From the cell containing the given text, extract its center point as (x, y) coordinate. 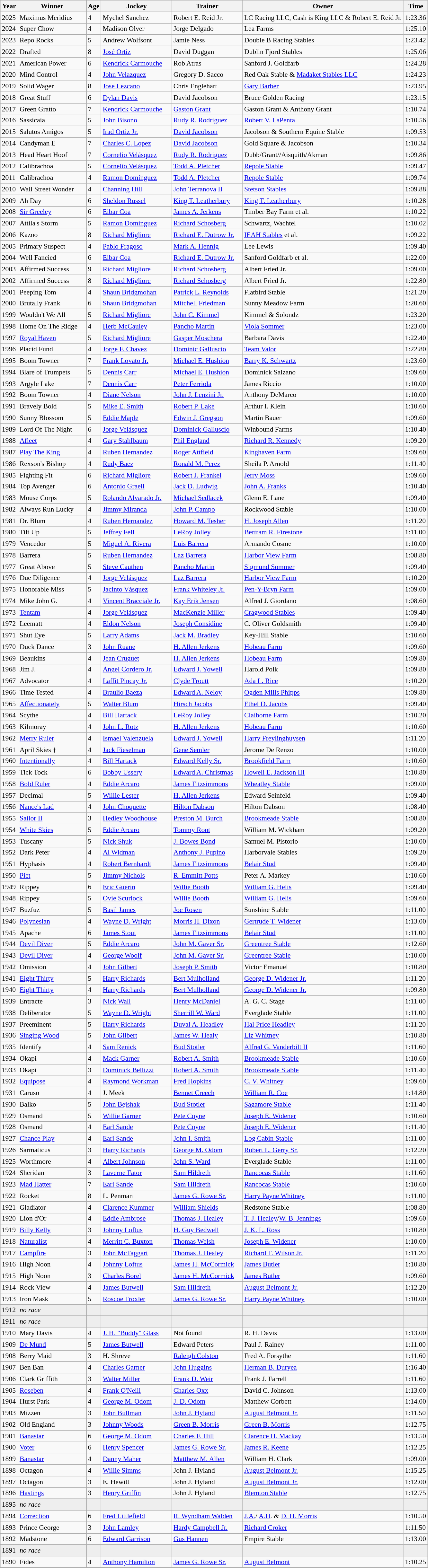
R. H. Davis (323, 1333)
John I. Smith (207, 1139)
Redstone Stable (323, 1207)
Owner (323, 6)
Howell E. Jackson III (323, 773)
Thomas Welsh (207, 1242)
Edward A. Neloy (207, 693)
Super Chow (52, 29)
Apache (52, 933)
Blemton Stable (323, 1493)
E. Hewitt (137, 1482)
Head Heart Hoof (52, 155)
1:09.47 (415, 166)
2002 (9, 281)
John Huggins (207, 1368)
1:16.40 (415, 1368)
1892 (9, 1539)
Wheatley Stable (323, 784)
Ethel D. Jacobs (323, 704)
Armando Cosme (323, 544)
2006 (9, 235)
Pen-Y-Bryn Farm (323, 590)
1994 (9, 372)
Peter A. Markey (323, 876)
Billy Kelly (52, 1230)
1938 (9, 1013)
2019 (9, 86)
John C. Kimmel (207, 315)
1987 (9, 452)
1950 (9, 876)
Fred A. Forsythe (323, 1356)
Sheldon Russel (137, 201)
IEAH Stables et al. (323, 235)
August Belmont (323, 1562)
Wall Street Wonder (52, 189)
John Lamley (137, 1528)
Dominick Salzano (323, 372)
1930 (9, 1104)
Liz Whitney (323, 1036)
Peeping Tom (52, 292)
1:25.10 (415, 29)
Maximus Meridius (52, 18)
Kinghaven Farm (323, 452)
1:10.25 (415, 1562)
Hardy Campbell Jr. (207, 1528)
1953 (9, 841)
Prince George (52, 1528)
April Skies † (52, 750)
Duval A. Headley (207, 1024)
Ángel Cordero Jr. (137, 670)
1961 (9, 750)
Sir Greeley (52, 212)
Laffit Pincay Jr. (137, 681)
1964 (9, 715)
Double B Racing Stables (323, 40)
1924 (9, 1173)
Clyde Troutt (207, 681)
1947 (9, 910)
Lord Of The Night (52, 429)
Jockey (137, 6)
1957 (9, 795)
James Stout (137, 933)
Rockwood Stable (323, 510)
John P. Campo (207, 510)
Solid Wager (52, 86)
Harborvale Stables (323, 853)
1972 (9, 624)
Jack Fieselman (137, 750)
Anthony Hamilton (137, 1562)
1902 (9, 1425)
Dominick Bellizzi (137, 1070)
Eldon Nelson (137, 624)
Piet (52, 876)
1976 (9, 578)
Identify (52, 1047)
Candyman E (52, 144)
David C. Johnson (323, 1390)
Matthew M. Allen (207, 1459)
Salutos Amigos (52, 132)
John J. Lenzini Jr. (207, 395)
2025 (9, 18)
1986 (9, 464)
Fred Hopkins (207, 1082)
Jimmy Miranda (137, 510)
Mike John G. (52, 601)
1905 (9, 1390)
Drafted (52, 52)
J. Meek (137, 1093)
William Shields (207, 1207)
Miguel A. Rivera (137, 544)
1:12.60 (415, 944)
Afleet (52, 441)
Fighting Fit (52, 475)
Jacinto Vásquez (137, 590)
Paul J. Rainey (323, 1345)
Sigmund Sommer (323, 567)
1968 (9, 670)
Roger Attfield (207, 452)
Irad Ortiz Jr. (137, 132)
Sarmaticus (52, 1150)
1988 (9, 441)
Jack D. Ludwig (207, 486)
1921 (9, 1207)
1936 (9, 1036)
Joseph Considine (207, 624)
Albert Johnson (137, 1161)
1907 (9, 1368)
Ronald M. Perez (207, 464)
H. Shreve (137, 1356)
Frank O'Neill (137, 1390)
1995 (9, 361)
Sheridan (52, 1173)
Vincent Bracciale Jr. (137, 601)
Jim J. (52, 670)
Jerry Moss (323, 475)
1901 (9, 1436)
De Mund (52, 1345)
1894 (9, 1516)
1916 (9, 1265)
Hurst Park (52, 1402)
2005 (9, 246)
1935 (9, 1047)
Charles Borel (137, 1276)
J. D. Odom (207, 1402)
1:10.28 (415, 201)
1990 (9, 418)
Robert Bernhardt (137, 864)
Brookfield Farm (323, 761)
Sam Renick (137, 1047)
Advocator (52, 681)
Kay Erik Jensen (207, 601)
Campfire (52, 1253)
Raymond Workman (137, 1082)
1898 (9, 1470)
Peter Ferriola (207, 384)
1962 (9, 738)
Robert L. Gerry Sr. (323, 1150)
Kazoo (52, 235)
Schwartz, Wachtel (323, 223)
Polynesian (52, 921)
Clarence Kummer (137, 1207)
1991 (9, 407)
1:08.40 (415, 807)
Rexson's Bishop (52, 464)
1952 (9, 853)
1917 (9, 1253)
1:22.00 (415, 258)
2021 (9, 63)
Preston M. Burch (207, 819)
Mind Control (52, 75)
Henry Spencer (137, 1448)
John S. Ward (207, 1161)
Placid Fund (52, 349)
2017 (9, 109)
Merritt C. Buxton (137, 1242)
1951 (9, 864)
Patrick L. Reynolds (207, 292)
Robert V. LaPenta (323, 120)
Madison Olver (137, 29)
George Woolf (137, 956)
Eddie Maple (137, 418)
Sailor II (52, 819)
Bold Ruler (52, 784)
1923 (9, 1185)
Key-Hill Stable (323, 635)
John McTaggart (137, 1253)
José Ortiz (137, 52)
William R. Coe (323, 1093)
1:22.40 (415, 338)
Beaukins (52, 658)
American Power (52, 63)
Naturalist (52, 1242)
1:09.86 (415, 155)
Tilt Up (52, 532)
Barry K. Schwartz (323, 361)
Sagamore Stable (323, 1104)
Edward Kelly Sr. (207, 761)
Mychel Sanchez (137, 18)
1985 (9, 475)
William H. Clark (323, 1459)
1903 (9, 1413)
1:14.80 (415, 1093)
2004 (9, 258)
Danny Maher (137, 1459)
Timber Bay Farm et al. (323, 212)
Shut Eye (52, 635)
1:23.60 (415, 361)
1979 (9, 544)
Sunny Blossom (52, 418)
1941 (9, 978)
1918 (9, 1242)
Royal Haven (52, 338)
1996 (9, 349)
Intentionally (52, 761)
Arthur I. Klein (323, 407)
1933 (9, 1070)
1922 (9, 1196)
Chris Englehart (207, 86)
Leematt (52, 624)
Bravely Bold (52, 407)
Martin Bauer (323, 418)
Jamie Ness (207, 40)
Laverne Fator (137, 1173)
Fred Littlefield (137, 1516)
Green Gratto (52, 109)
Rudy Baez (137, 464)
James Riccio (323, 384)
1906 (9, 1379)
Berry Maid (52, 1356)
Hastings (52, 1493)
Lea Farms (323, 29)
1980 (9, 532)
1:21.20 (415, 292)
Iron Mask (52, 1299)
Frank Whiteley Jr. (207, 590)
Play The King (52, 452)
Jean Cruguet (137, 658)
Kilmoray (52, 727)
1981 (9, 521)
Always Run Lucky (52, 510)
Richard T. Wilson Jr. (323, 1253)
1914 (9, 1287)
Eric Guerin (137, 887)
1908 (9, 1356)
1973 (9, 612)
Edward A. Christmas (207, 773)
Steve Cauthen (137, 567)
Bennet Creech (207, 1093)
1945 (9, 933)
Gary Stahlbaum (137, 441)
Bobby Ussery (137, 773)
Clark Griffith (52, 1379)
1:09.88 (415, 189)
Gertrude T. Widener (323, 921)
1:10.22 (415, 212)
Decimal (52, 795)
1971 (9, 635)
Honorable Miss (52, 590)
Rocket (52, 1196)
T. J. Healey/W. B. Jennings (323, 1219)
Merry Ruler (52, 738)
1939 (9, 1002)
Flatbird Stable (323, 292)
1989 (9, 429)
1949 (9, 887)
Winbound Farms (323, 429)
Rob Atras (207, 63)
1944 (9, 944)
Primary Suspect (52, 246)
Michael Sedlacek (207, 498)
Diane Nelson (137, 395)
2011 (9, 178)
Scythe (52, 715)
1:24.23 (415, 75)
C. V. Whitney (323, 1082)
Well Fancied (52, 258)
1993 (9, 384)
2020 (9, 75)
David Duggan (207, 52)
Charles F. Hill (207, 1436)
Braulio Baeza (137, 693)
Harry Freylinghuysen (323, 738)
Charles Oxx (207, 1390)
1969 (9, 658)
Glenn E. Lane (323, 498)
Willie Lester (137, 795)
Frank D. Weir (207, 1379)
John Ruane (137, 647)
Jeffrey Fell (137, 532)
C. Oliver Goldsmith (323, 624)
2003 (9, 269)
1:20.60 (415, 303)
Empire Stable (323, 1539)
1928 (9, 1127)
Chance Play (52, 1139)
Hedley Woodhouse (137, 819)
MacKenzie Miller (207, 612)
Joe Rosen (207, 910)
Lion d'Or (52, 1219)
1978 (9, 555)
Matthew Corbett (323, 1402)
John Bisono (137, 120)
Caruso (52, 1093)
Ismael Valenzuela (137, 738)
Team Valor (323, 349)
Howard M. Tesher (207, 521)
Phil England (207, 441)
Victor Emanuel (323, 967)
1:09.74 (415, 178)
Lee Lewis (323, 246)
Bertram R. Firestone (323, 532)
1925 (9, 1161)
John Velazquez (137, 75)
1:24.28 (415, 63)
Old England (52, 1425)
Luis Barrera (207, 544)
1965 (9, 704)
Gasper Moschera (207, 338)
Gold Square & Jacobson (323, 144)
Walter Miller (137, 1379)
Frank J. Farrell (323, 1379)
Hal Price Headley (323, 1024)
Gene Semler (207, 750)
Tuscany (52, 841)
Roseben (52, 1390)
Vencedor (52, 544)
Charles C. Lopez (137, 144)
Gladiator (52, 1207)
Eddie Ambrose (137, 1219)
1:14.00 (415, 1402)
1:09.22 (415, 235)
Rolando Alvarado Jr. (137, 498)
1890 (9, 1562)
2013 (9, 155)
Ah Day (52, 201)
Jacobson & Southern Equine Stable (323, 132)
LC Racing LLC, Cash is King LLC & Robert E. Reid Jr. (323, 18)
Great Above (52, 567)
Time Tested (52, 693)
1954 (9, 830)
Henry McDaniel (207, 1002)
Gaston Grant (207, 109)
Edward Seinfeld (323, 795)
Roscoe Troxler (137, 1299)
Equipose (52, 1082)
Sanford Goldfarb et al. (323, 258)
1891 (9, 1551)
Worthmore (52, 1161)
Due Diligence (52, 578)
1:13.50 (415, 1436)
H. Guy Bedwell (207, 1230)
Clarence H. Mackay (323, 1436)
Age (94, 6)
J. Bowes Bond (207, 841)
2014 (9, 144)
Correction (52, 1516)
Duck Dance (52, 647)
1:23.36 (415, 18)
Alfred J. Giordano (323, 601)
Pablo Fragoso (137, 246)
9 (94, 269)
John Bejshak (137, 1104)
1977 (9, 567)
Joseph P. Smith (207, 967)
Robert P. Lake (207, 407)
Hirsch Jacobs (207, 704)
Antonio Graell (137, 486)
1946 (9, 921)
Log Cabin Stable (323, 1139)
1975 (9, 590)
Nick Shuk (137, 841)
Andrew Wolfsont (137, 40)
Tommy Root (207, 830)
1931 (9, 1093)
1997 (9, 338)
Ogden Mills Phipps (323, 693)
1:08.60 (415, 601)
Henry Griffin (137, 1493)
Herb McCauley (137, 327)
1897 (9, 1482)
Mark A. Hennig (207, 246)
Sherrill W. Ward (207, 1013)
Sanford J. Goldfarb (323, 63)
Basil James (137, 910)
Ovie Scurlock (137, 898)
Willie Garner (137, 1116)
Attila's Storm (52, 223)
1966 (9, 693)
2010 (9, 189)
Dubb/Grant//Aisquith/Akman (323, 155)
1967 (9, 681)
1:23.15 (415, 98)
1893 (9, 1528)
1:23.95 (415, 86)
Trainer (207, 6)
1915 (9, 1276)
Johnny Woods (137, 1425)
1913 (9, 1299)
Tentam (52, 612)
Jack M. Bradley (207, 635)
Edward Garrison (137, 1539)
1:09.53 (415, 132)
1920 (9, 1219)
2015 (9, 132)
Mary Davis (52, 1333)
Balko (52, 1104)
1:12.25 (415, 1448)
Blare of Trumpets (52, 372)
Jerome De Renzo (323, 750)
Sunshine Stable (323, 910)
James R. Keene (323, 1448)
James W. Healy (207, 1036)
Singing Wood (52, 1036)
Mad Hatter (52, 1185)
Jimmy Nichols (137, 876)
1:10.56 (415, 120)
1:10.50 (415, 1516)
Samuel M. Pistorio (323, 841)
Mouse Corps (52, 498)
A. G. C. Stage (323, 1002)
Buzfuz (52, 910)
Robert E. Reid Jr. (207, 18)
Viola Sommer (323, 327)
Gaston Grant & Anthony Grant (323, 109)
Omission (52, 967)
H. Joseph Allen (323, 521)
Gus Hannen (207, 1539)
White Skies (52, 830)
Richard Croker (323, 1528)
1955 (9, 819)
Preeminent (52, 1024)
1999 (9, 315)
1919 (9, 1230)
2023 (9, 40)
Richard R. Kennedy (323, 441)
2001 (9, 292)
1911 (9, 1322)
2008 (9, 212)
1904 (9, 1402)
1992 (9, 395)
Gregory D. Sacco (207, 75)
Edwin J. Gregson (207, 418)
1899 (9, 1459)
Ada L. Rice (323, 681)
1:10.02 (415, 223)
Argyle Lake (52, 384)
1910 (9, 1333)
Rock View (52, 1287)
Time (415, 6)
Dominick Galluscio (207, 429)
Dylan Davis (137, 98)
Sheila P. Arnold (323, 464)
Robert J. Frankel (207, 475)
Harold Polk (323, 670)
James A. Jerkens (207, 212)
Repo Rocks (52, 40)
1956 (9, 807)
1998 (9, 327)
1959 (9, 773)
Gary Barber (323, 86)
2024 (9, 29)
2018 (9, 98)
1983 (9, 498)
R. Wyndham Walden (207, 1516)
Anthony DeMarco (323, 395)
Mike E. Smith (137, 407)
John Terranova II (207, 189)
Barrera (52, 555)
1948 (9, 898)
Charles Garner (137, 1368)
Anthony J. Pupino (207, 853)
1940 (9, 990)
1:10.74 (415, 109)
Raleigh Colston (207, 1356)
Winner (52, 6)
Voter (52, 1448)
Ben Ban (52, 1368)
Hyphasis (52, 864)
1926 (9, 1150)
Red Oak Stable & Madaket Stables LLC (323, 75)
Mizzen (52, 1413)
Year (9, 6)
2012 (9, 166)
Affectionately (52, 704)
L. Penman (137, 1196)
Willie Simms (137, 1470)
Channing Hill (137, 189)
John L. Rotz (137, 727)
1932 (9, 1082)
R. Emmitt Potts (207, 876)
Dr. Blum (52, 521)
1912 (9, 1310)
Wouldn't We All (52, 315)
2009 (9, 201)
Great Stuff (52, 98)
Tick Tock (52, 773)
1982 (9, 510)
1900 (9, 1448)
Jorge Delgado (207, 29)
1974 (9, 601)
1960 (9, 761)
1:12.00 (415, 1482)
1929 (9, 1116)
Larry Adams (137, 635)
Home On The Ridge (52, 327)
Mitchell Friedman (207, 303)
1958 (9, 784)
William M. Wickham (323, 830)
2022 (9, 52)
2016 (9, 120)
J. K. L. Ross (323, 1230)
J. H. "Buddy" Glass (137, 1333)
1:23.00 (415, 327)
1896 (9, 1493)
1942 (9, 967)
Walter Blum (137, 704)
Alfred G. Vanderbilt II (323, 1047)
1934 (9, 1059)
Fides (52, 1562)
1963 (9, 727)
Dominic Galluscio (207, 349)
Jorge F. Chavez (137, 349)
1:23.42 (415, 40)
1:25.06 (415, 52)
Top Avenger (52, 486)
Dark Peter (52, 853)
Frank Lovato Jr. (137, 361)
1927 (9, 1139)
1984 (9, 486)
Sunny Meadow Farm (323, 303)
Kimmel & Solondz (323, 315)
1943 (9, 956)
1:10.34 (415, 144)
1:15.25 (415, 1470)
Jose Lezcano (137, 86)
Not found (207, 1333)
Madstone (52, 1539)
John Bullman (137, 1413)
Claiborne Farm (323, 715)
1895 (9, 1505)
Sassicaia (52, 120)
Nick Wall (137, 1002)
1:23.20 (415, 315)
2000 (9, 303)
Brutally Frank (52, 303)
Bruce Golden Racing (323, 98)
Stetson Stables (323, 189)
Dublin Fjord Stables (323, 52)
2007 (9, 223)
1970 (9, 647)
Nance's Lad (52, 807)
John Choquette (137, 807)
1909 (9, 1345)
Deliberator (52, 1013)
Entracte (52, 1002)
John A. Franks (323, 486)
Edward Peters (207, 1345)
J.A./ A.H. & D. H. Morris (323, 1516)
Cragwood Stables (323, 612)
Mack Garner (137, 1059)
1937 (9, 1024)
Morris H. Dixon (207, 921)
Al Widman (137, 853)
Herman B. Duryea (323, 1368)
Barbara Davis (323, 338)
